Determine the (x, y) coordinate at the center of the cell enclosing the given text.  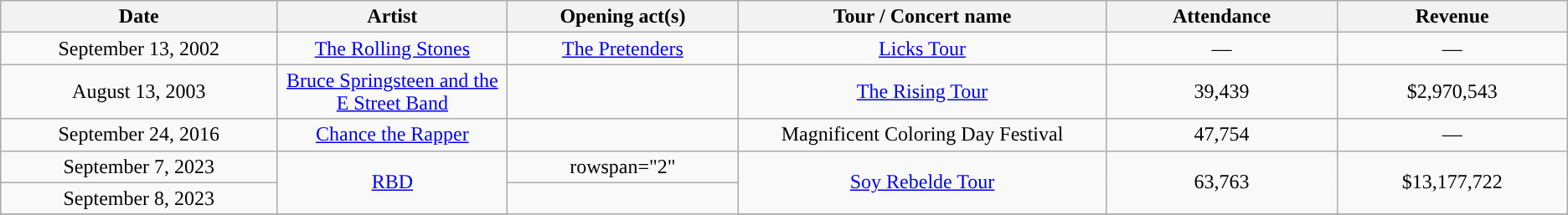
September 13, 2002 (139, 49)
47,754 (1221, 135)
The Pretenders (623, 49)
September 24, 2016 (139, 135)
September 8, 2023 (139, 198)
August 13, 2003 (139, 92)
Soy Rebelde Tour (922, 182)
Tour / Concert name (922, 17)
Attendance (1221, 17)
$13,177,722 (1452, 182)
Chance the Rapper (392, 135)
Date (139, 17)
Revenue (1452, 17)
rowspan="2" (623, 166)
39,439 (1221, 92)
$2,970,543 (1452, 92)
Bruce Springsteen and the E Street Band (392, 92)
Opening act(s) (623, 17)
63,763 (1221, 182)
The Rolling Stones (392, 49)
RBD (392, 182)
Licks Tour (922, 49)
The Rising Tour (922, 92)
September 7, 2023 (139, 166)
Magnificent Coloring Day Festival (922, 135)
Artist (392, 17)
